Detect which cell encompasses the target text, then output its (X, Y) center coordinate. 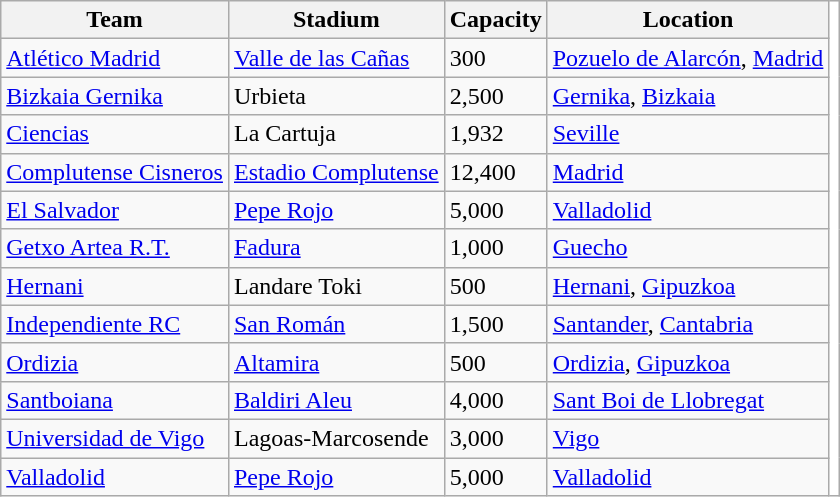
Madrid (688, 172)
Stadium (336, 20)
Baldiri Aleu (336, 400)
Bizkaia Gernika (115, 96)
Complutense Cisneros (115, 172)
Lagoas-Marcosende (336, 438)
Capacity (496, 20)
Sant Boi de Llobregat (688, 400)
Vigo (688, 438)
Universidad de Vigo (115, 438)
Gernika, Bizkaia (688, 96)
1,932 (496, 134)
3,000 (496, 438)
Landare Toki (336, 286)
Urbieta (336, 96)
Guecho (688, 248)
Hernani (115, 286)
Hernani, Gipuzkoa (688, 286)
El Salvador (115, 210)
12,400 (496, 172)
Ordizia (115, 362)
Getxo Artea R.T. (115, 248)
Ordizia, Gipuzkoa (688, 362)
Santboiana (115, 400)
Independiente RC (115, 324)
Altamira (336, 362)
1,500 (496, 324)
1,000 (496, 248)
2,500 (496, 96)
Atlético Madrid (115, 58)
Seville (688, 134)
Location (688, 20)
Santander, Cantabria (688, 324)
Pozuelo de Alarcón, Madrid (688, 58)
4,000 (496, 400)
300 (496, 58)
La Cartuja (336, 134)
San Román (336, 324)
Fadura (336, 248)
Valle de las Cañas (336, 58)
Team (115, 20)
Estadio Complutense (336, 172)
Ciencias (115, 134)
